Output the (X, Y) coordinate of the center of the cell containing the given text.  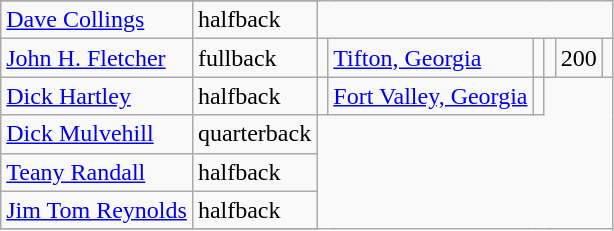
200 (578, 58)
Dick Hartley (97, 96)
quarterback (254, 134)
Teany Randall (97, 172)
Dave Collings (97, 20)
fullback (254, 58)
Jim Tom Reynolds (97, 210)
Fort Valley, Georgia (430, 96)
Tifton, Georgia (430, 58)
John H. Fletcher (97, 58)
Dick Mulvehill (97, 134)
